Extract the [X, Y] coordinate from the center of the cell holding the provided text.  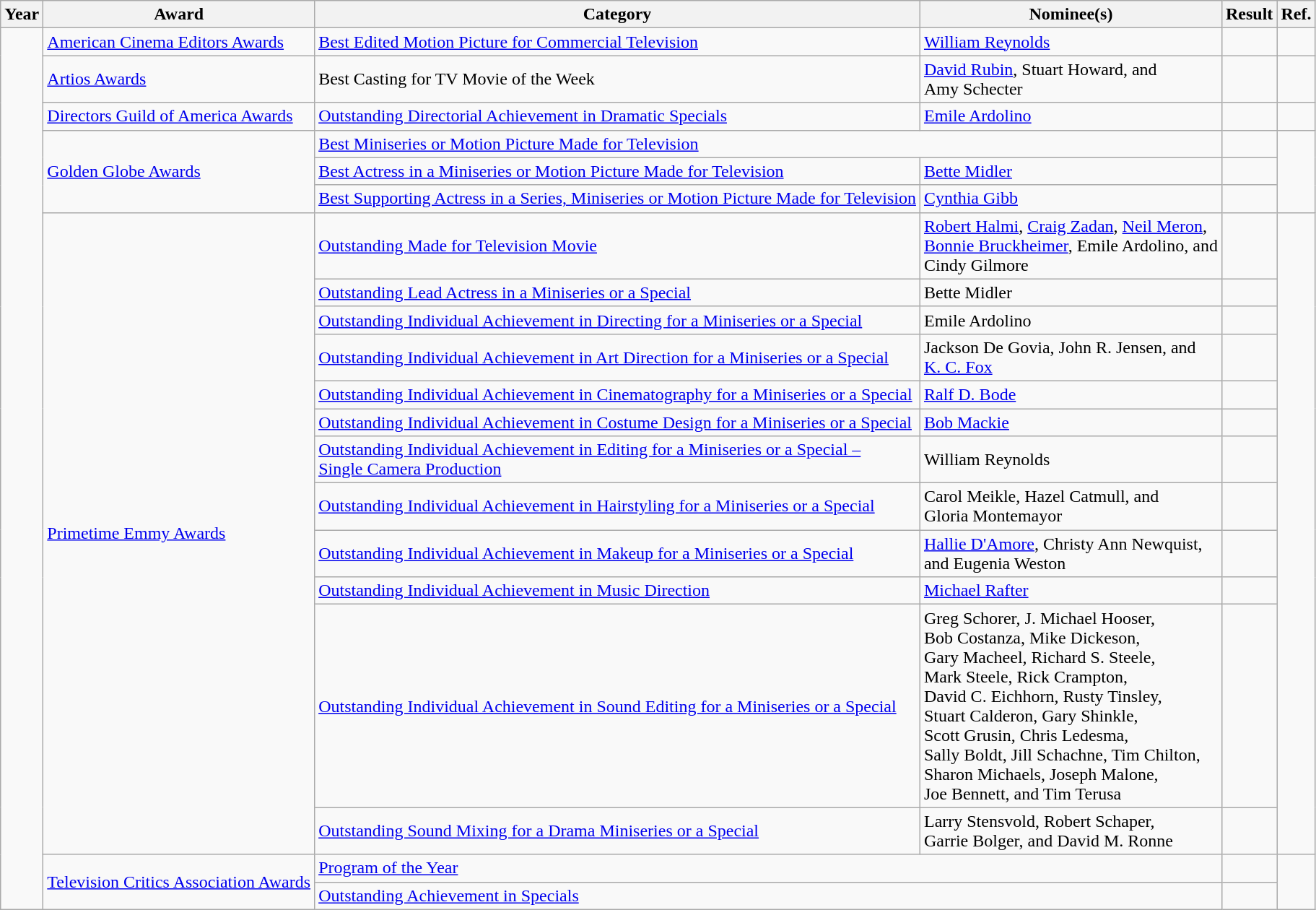
David Rubin, Stuart Howard, and Amy Schecter [1071, 79]
Outstanding Individual Achievement in Sound Editing for a Miniseries or a Special [618, 706]
Robert Halmi, Craig Zadan, Neil Meron, Bonnie Bruckheimer, Emile Ardolino, and Cindy Gilmore [1071, 246]
Carol Meikle, Hazel Catmull, and Gloria Montemayor [1071, 507]
Best Miniseries or Motion Picture Made for Television [768, 144]
Category [618, 14]
Outstanding Made for Television Movie [618, 246]
Result [1249, 14]
Outstanding Individual Achievement in Art Direction for a Miniseries or a Special [618, 357]
Best Actress in a Miniseries or Motion Picture Made for Television [618, 171]
Primetime Emmy Awards [179, 533]
Outstanding Directorial Achievement in Dramatic Specials [618, 116]
Program of the Year [768, 868]
Outstanding Individual Achievement in Editing for a Miniseries or a Special – Single Camera Production [618, 459]
Best Edited Motion Picture for Commercial Television [618, 42]
Ref. [1297, 14]
Directors Guild of America Awards [179, 116]
Outstanding Individual Achievement in Cinematography for a Miniseries or a Special [618, 394]
Award [179, 14]
Outstanding Lead Actress in a Miniseries or a Special [618, 292]
Best Supporting Actress in a Series, Miniseries or Motion Picture Made for Television [618, 199]
Larry Stensvold, Robert Schaper, Garrie Bolger, and David M. Ronne [1071, 831]
Ralf D. Bode [1071, 394]
Bob Mackie [1071, 422]
Television Critics Association Awards [179, 882]
Jackson De Govia, John R. Jensen, and K. C. Fox [1071, 357]
Outstanding Sound Mixing for a Drama Miniseries or a Special [618, 831]
Golden Globe Awards [179, 171]
Michael Rafter [1071, 591]
Year [22, 14]
American Cinema Editors Awards [179, 42]
Hallie D'Amore, Christy Ann Newquist, and Eugenia Weston [1071, 553]
Best Casting for TV Movie of the Week [618, 79]
Outstanding Individual Achievement in Music Direction [618, 591]
Artios Awards [179, 79]
Outstanding Individual Achievement in Makeup for a Miniseries or a Special [618, 553]
Cynthia Gibb [1071, 199]
Outstanding Individual Achievement in Costume Design for a Miniseries or a Special [618, 422]
Outstanding Individual Achievement in Hairstyling for a Miniseries or a Special [618, 507]
Outstanding Individual Achievement in Directing for a Miniseries or a Special [618, 320]
Nominee(s) [1071, 14]
Outstanding Achievement in Specials [768, 896]
